Return [X, Y] of the center of cell containing provided text 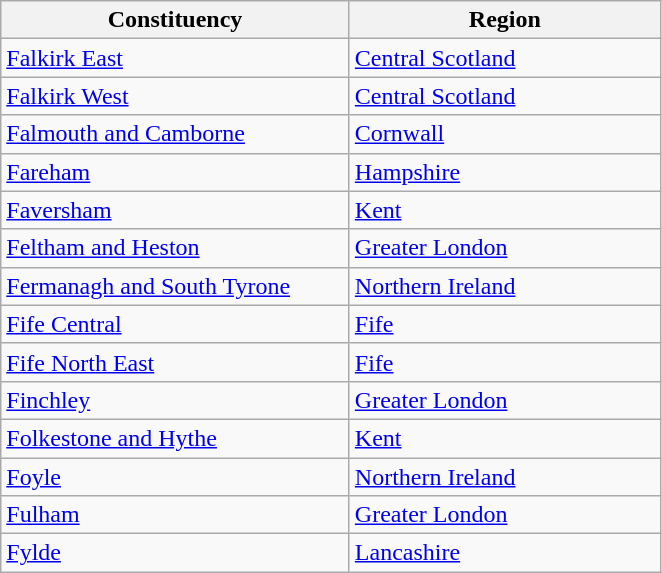
Fermanagh and South Tyrone [176, 286]
Constituency [176, 20]
Faversham [176, 210]
Fulham [176, 515]
Fylde [176, 553]
Finchley [176, 400]
Falkirk East [176, 58]
Cornwall [504, 134]
Fife Central [176, 324]
Feltham and Heston [176, 248]
Folkestone and Hythe [176, 438]
Falkirk West [176, 96]
Foyle [176, 477]
Falmouth and Camborne [176, 134]
Lancashire [504, 553]
Fife North East [176, 362]
Hampshire [504, 172]
Region [504, 20]
Fareham [176, 172]
